Return the [X, Y] coordinate for the center point of the cell that contains the specified text.  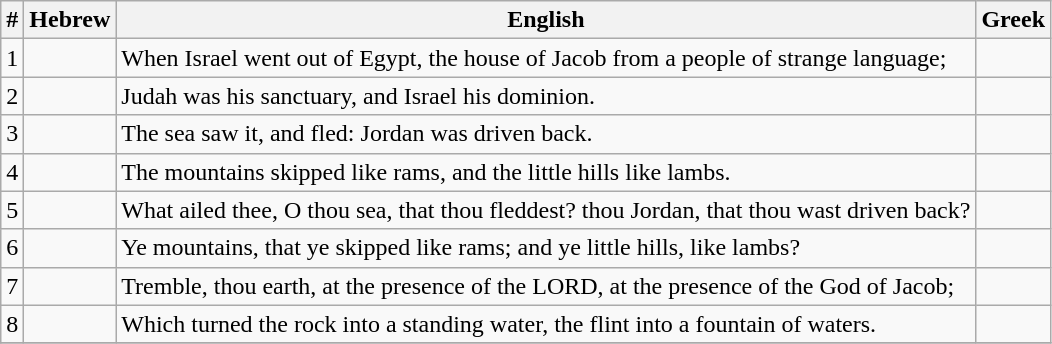
6 [12, 248]
What ailed thee, O thou sea, that thou fleddest? thou Jordan, that thou wast driven back? [546, 210]
2 [12, 96]
English [546, 20]
When Israel went out of Egypt, the house of Jacob from a people of strange language; [546, 58]
1 [12, 58]
7 [12, 286]
Tremble, thou earth, at the presence of the LORD, at the presence of the God of Jacob; [546, 286]
3 [12, 134]
Judah was his sanctuary, and Israel his dominion. [546, 96]
5 [12, 210]
4 [12, 172]
The mountains skipped like rams, and the little hills like lambs. [546, 172]
Hebrew [70, 20]
The sea saw it, and fled: Jordan was driven back. [546, 134]
Greek [1014, 20]
# [12, 20]
8 [12, 324]
Which turned the rock into a standing water, the flint into a fountain of waters. [546, 324]
Ye mountains, that ye skipped like rams; and ye little hills, like lambs? [546, 248]
